Extract the (x, y) coordinate from the center of the cell holding the provided text.  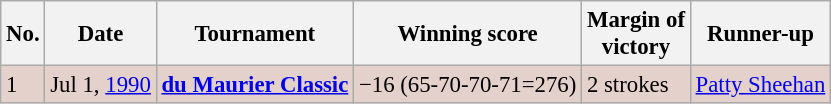
2 strokes (636, 85)
Margin ofvictory (636, 34)
Patty Sheehan (760, 85)
−16 (65-70-70-71=276) (468, 85)
No. (23, 34)
1 (23, 85)
Jul 1, 1990 (100, 85)
Date (100, 34)
Tournament (254, 34)
Runner-up (760, 34)
Winning score (468, 34)
du Maurier Classic (254, 85)
